Extract the [X, Y] coordinate from the center of the cell holding the provided text.  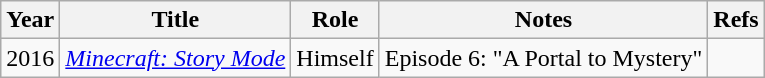
Refs [736, 20]
Year [30, 20]
Himself [335, 58]
2016 [30, 58]
Episode 6: "A Portal to Mystery" [544, 58]
Role [335, 20]
Title [176, 20]
Minecraft: Story Mode [176, 58]
Notes [544, 20]
